Output the (x, y) coordinate of the center of the cell containing the given text.  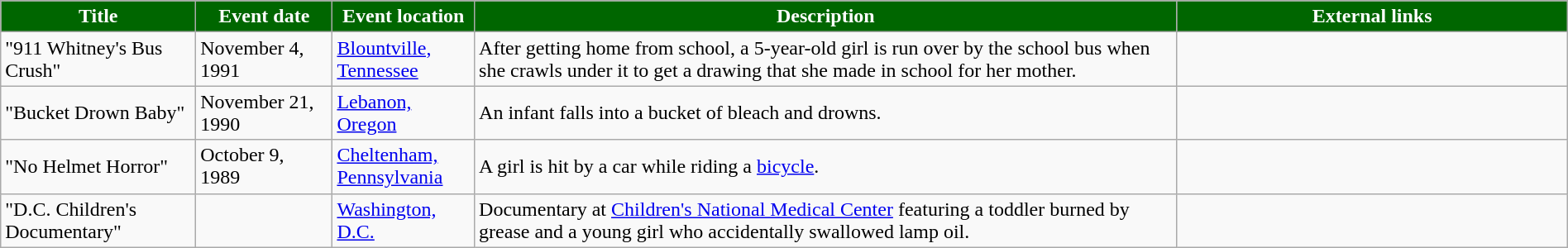
October 9, 1989 (265, 167)
November 4, 1991 (265, 60)
Description (826, 17)
Washington, D.C. (404, 220)
A girl is hit by a car while riding a bicycle. (826, 167)
"No Helmet Horror" (98, 167)
"Bucket Drown Baby" (98, 112)
"911 Whitney's Bus Crush" (98, 60)
Cheltenham, Pennsylvania (404, 167)
Event date (265, 17)
External links (1372, 17)
Event location (404, 17)
Title (98, 17)
November 21, 1990 (265, 112)
"D.C. Children's Documentary" (98, 220)
An infant falls into a bucket of bleach and drowns. (826, 112)
Lebanon, Oregon (404, 112)
Blountville, Tennessee (404, 60)
Documentary at Children's National Medical Center featuring a toddler burned by grease and a young girl who accidentally swallowed lamp oil. (826, 220)
